Determine the (X, Y) coordinate at the center of the cell enclosing the given text.  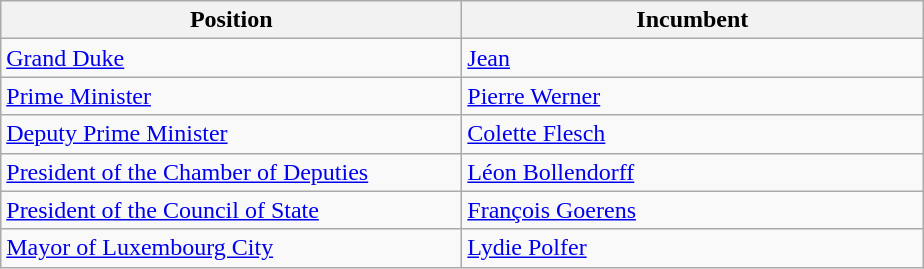
François Goerens (692, 210)
Grand Duke (232, 58)
Deputy Prime Minister (232, 134)
Pierre Werner (692, 96)
Incumbent (692, 20)
President of the Council of State (232, 210)
Jean (692, 58)
Position (232, 20)
President of the Chamber of Deputies (232, 172)
Colette Flesch (692, 134)
Mayor of Luxembourg City (232, 248)
Léon Bollendorff (692, 172)
Lydie Polfer (692, 248)
Prime Minister (232, 96)
